Output the (X, Y) coordinate of the center of the cell containing the given text.  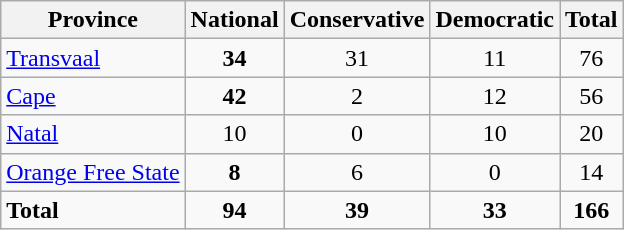
Democratic (495, 20)
76 (592, 58)
56 (592, 96)
Province (93, 20)
39 (357, 210)
33 (495, 210)
Natal (93, 134)
Conservative (357, 20)
31 (357, 58)
34 (234, 58)
11 (495, 58)
94 (234, 210)
National (234, 20)
14 (592, 172)
8 (234, 172)
6 (357, 172)
166 (592, 210)
Orange Free State (93, 172)
42 (234, 96)
Cape (93, 96)
12 (495, 96)
2 (357, 96)
Transvaal (93, 58)
20 (592, 134)
